Return [x, y] of the center of cell containing provided text 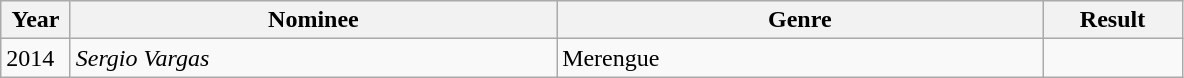
Nominee [313, 20]
Result [1112, 20]
Merengue [800, 58]
Sergio Vargas [313, 58]
Year [36, 20]
Genre [800, 20]
2014 [36, 58]
